Identify which cell holds the provided text, then report its [x, y] central coordinate. 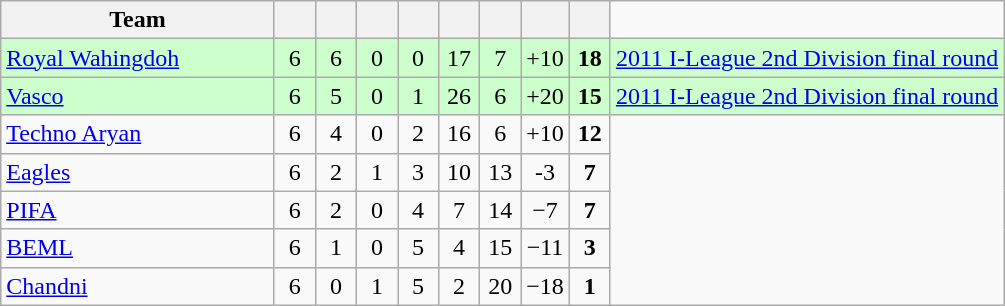
Techno Aryan [138, 134]
Team [138, 20]
−18 [546, 286]
Vasco [138, 96]
+20 [546, 96]
PIFA [138, 210]
Eagles [138, 172]
-3 [546, 172]
Chandni [138, 286]
−7 [546, 210]
12 [590, 134]
14 [500, 210]
18 [590, 58]
26 [460, 96]
13 [500, 172]
20 [500, 286]
16 [460, 134]
Royal Wahingdoh [138, 58]
−11 [546, 248]
BEML [138, 248]
10 [460, 172]
17 [460, 58]
